Capture the cell that displays the provided text and extract its (x, y) central coordinate. 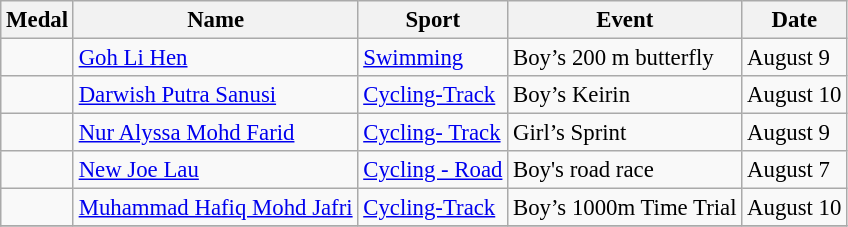
Name (216, 20)
Sport (433, 20)
Muhammad Hafiq Mohd Jafri (216, 208)
Darwish Putra Sanusi (216, 95)
Boy's road race (625, 170)
Boy’s Keirin (625, 95)
Event (625, 20)
Goh Li Hen (216, 58)
Medal (38, 20)
Cycling- Track (433, 133)
Date (794, 20)
Swimming (433, 58)
August 7 (794, 170)
Cycling - Road (433, 170)
Boy’s 200 m butterfly (625, 58)
New Joe Lau (216, 170)
Boy’s 1000m Time Trial (625, 208)
Girl’s Sprint (625, 133)
Nur Alyssa Mohd Farid (216, 133)
